Identify which cell holds the provided text, then report its (x, y) central coordinate. 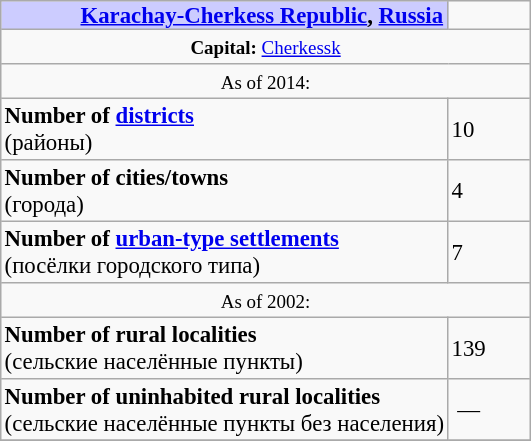
Number of uninhabited rural localities(сельские населённые пункты без населения) (224, 410)
Number of urban-type settlements(посёлки городского типа) (224, 252)
139 (489, 348)
Karachay-Cherkess Republic, Russia (224, 15)
As of 2014: (266, 81)
Capital: Cherkessk (266, 46)
Number of districts(районы) (224, 129)
4 (489, 191)
10 (489, 129)
Number of cities/towns(города) (224, 191)
— (489, 410)
7 (489, 252)
As of 2002: (266, 300)
Number of rural localities(сельские населённые пункты) (224, 348)
